Capture the cell that displays the provided text and extract its (X, Y) central coordinate. 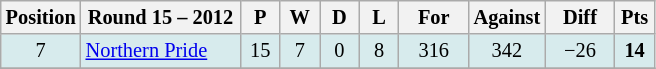
P (260, 17)
Pts (635, 17)
Diff (580, 17)
342 (508, 51)
W (300, 17)
Northern Pride (161, 51)
0 (340, 51)
D (340, 17)
15 (260, 51)
−26 (580, 51)
Position (41, 17)
For (434, 17)
14 (635, 51)
Round 15 – 2012 (161, 17)
8 (379, 51)
L (379, 17)
316 (434, 51)
Against (508, 17)
